Extract the (x, y) coordinate from the center of the cell holding the provided text.  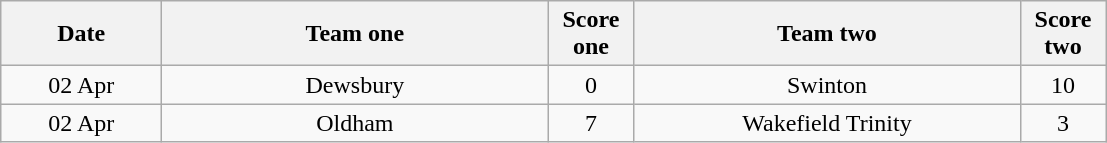
Team one (355, 34)
Score one (591, 34)
Date (82, 34)
Wakefield Trinity (827, 123)
Swinton (827, 85)
10 (1063, 85)
Dewsbury (355, 85)
3 (1063, 123)
Oldham (355, 123)
Score two (1063, 34)
0 (591, 85)
7 (591, 123)
Team two (827, 34)
